Return (X, Y) of the center of cell containing provided text 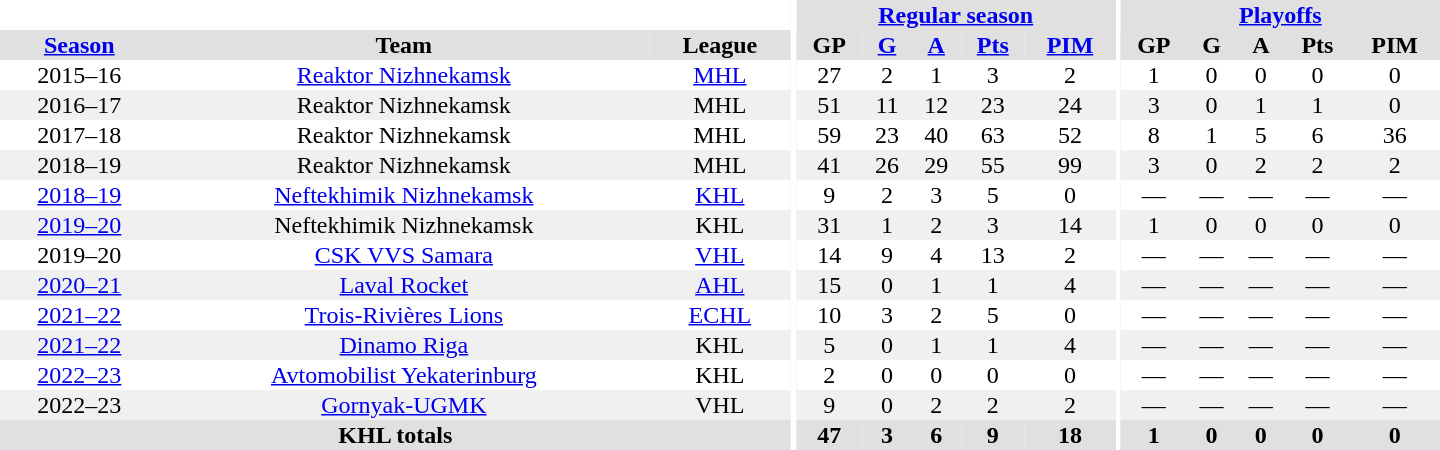
55 (993, 165)
Playoffs (1280, 15)
99 (1070, 165)
Avtomobilist Yekaterinburg (404, 375)
2015–16 (80, 75)
League (720, 45)
41 (829, 165)
KHL totals (396, 435)
51 (829, 105)
52 (1070, 135)
10 (829, 315)
ECHL (720, 315)
Laval Rocket (404, 285)
11 (886, 105)
2020–21 (80, 285)
13 (993, 255)
59 (829, 135)
47 (829, 435)
24 (1070, 105)
36 (1394, 135)
Team (404, 45)
2016–17 (80, 105)
Regular season (956, 15)
Gornyak-UGMK (404, 405)
15 (829, 285)
29 (936, 165)
26 (886, 165)
31 (829, 225)
AHL (720, 285)
Trois-Rivières Lions (404, 315)
CSK VVS Samara (404, 255)
Season (80, 45)
40 (936, 135)
Dinamo Riga (404, 345)
18 (1070, 435)
27 (829, 75)
12 (936, 105)
63 (993, 135)
2017–18 (80, 135)
8 (1154, 135)
